Find where the given text appears and provide that cell's center as (X, Y) coordinate. 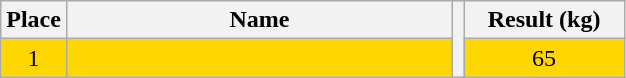
65 (544, 58)
Result (kg) (544, 20)
1 (34, 58)
Place (34, 20)
Name (259, 20)
